Scan for the cell matching the given text and deliver its (X, Y) coordinate at center. 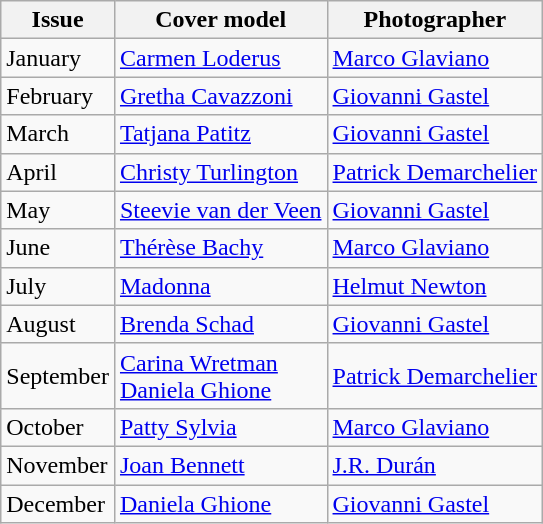
October (58, 427)
June (58, 248)
April (58, 172)
Patty Sylvia (220, 427)
August (58, 324)
December (58, 503)
Carmen Loderus (220, 58)
February (58, 96)
Steevie van der Veen (220, 210)
Carina Wretman Daniela Ghione (220, 376)
Gretha Cavazzoni (220, 96)
Photographer (435, 20)
September (58, 376)
Cover model (220, 20)
J.R. Durán (435, 465)
July (58, 286)
Issue (58, 20)
Helmut Newton (435, 286)
January (58, 58)
Daniela Ghione (220, 503)
Tatjana Patitz (220, 134)
Christy Turlington (220, 172)
Thérèse Bachy (220, 248)
Madonna (220, 286)
Brenda Schad (220, 324)
May (58, 210)
November (58, 465)
March (58, 134)
Joan Bennett (220, 465)
